Scan for the cell matching the given text and deliver its [X, Y] coordinate at center. 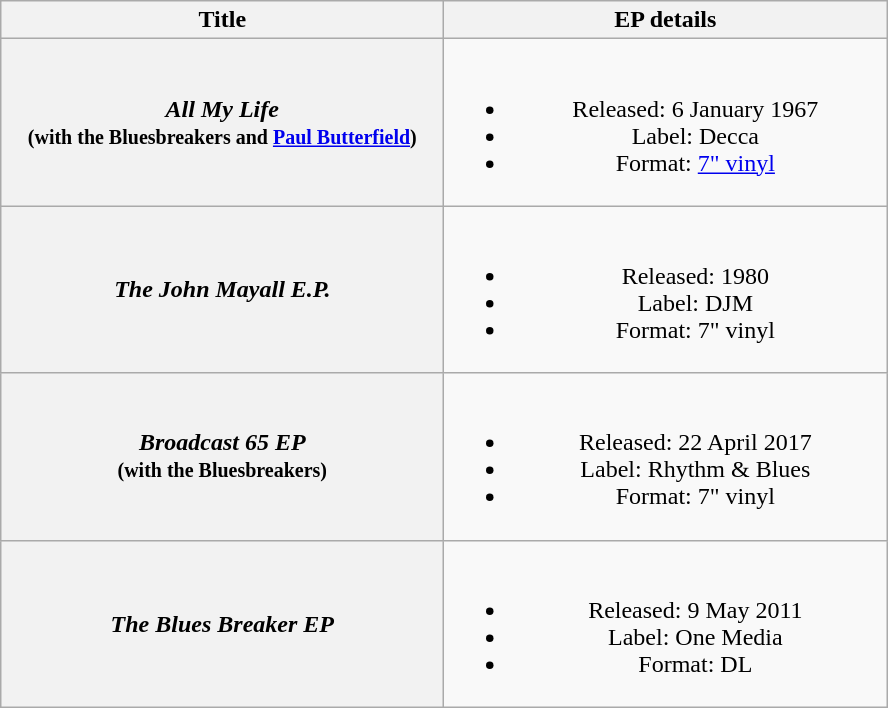
Released: 9 May 2011Label: One MediaFormat: DL [666, 624]
The Blues Breaker EP [222, 624]
Released: 6 January 1967Label: DeccaFormat: 7" vinyl [666, 122]
EP details [666, 20]
The John Mayall E.P. [222, 290]
Broadcast 65 EP(with the Bluesbreakers) [222, 456]
All My Life(with the Bluesbreakers and Paul Butterfield) [222, 122]
Released: 22 April 2017Label: Rhythm & BluesFormat: 7" vinyl [666, 456]
Released: 1980Label: DJMFormat: 7" vinyl [666, 290]
Title [222, 20]
